Find where the given text appears and provide that cell's center as [x, y] coordinate. 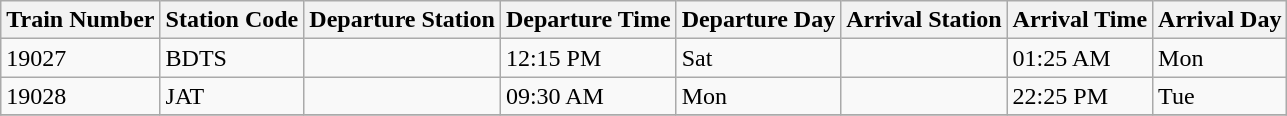
Arrival Station [924, 20]
19027 [80, 58]
Departure Time [588, 20]
Tue [1220, 96]
22:25 PM [1080, 96]
12:15 PM [588, 58]
Departure Station [402, 20]
Sat [758, 58]
BDTS [232, 58]
Departure Day [758, 20]
Train Number [80, 20]
JAT [232, 96]
09:30 AM [588, 96]
19028 [80, 96]
Arrival Time [1080, 20]
01:25 AM [1080, 58]
Arrival Day [1220, 20]
Station Code [232, 20]
